Provide the [x, y] coordinate of the cell's center where the given text is located.  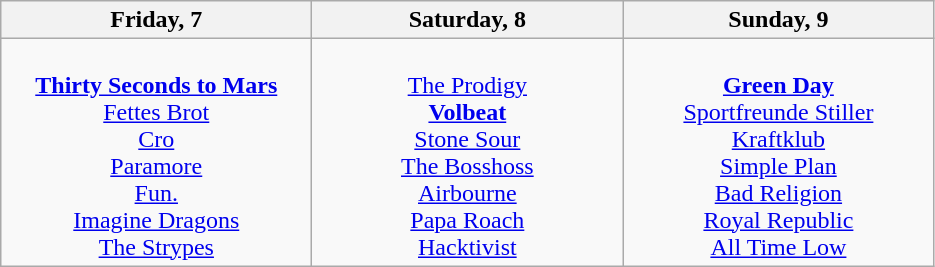
Saturday, 8 [468, 20]
Green Day Sportfreunde Stiller Kraftklub Simple Plan Bad Religion Royal Republic All Time Low [778, 152]
Thirty Seconds to Mars Fettes Brot Cro Paramore Fun. Imagine Dragons The Strypes [156, 152]
The Prodigy Volbeat Stone Sour The Bosshoss Airbourne Papa Roach Hacktivist [468, 152]
Sunday, 9 [778, 20]
Friday, 7 [156, 20]
